Search for the cell housing the specified text and yield its [x, y] center coordinate. 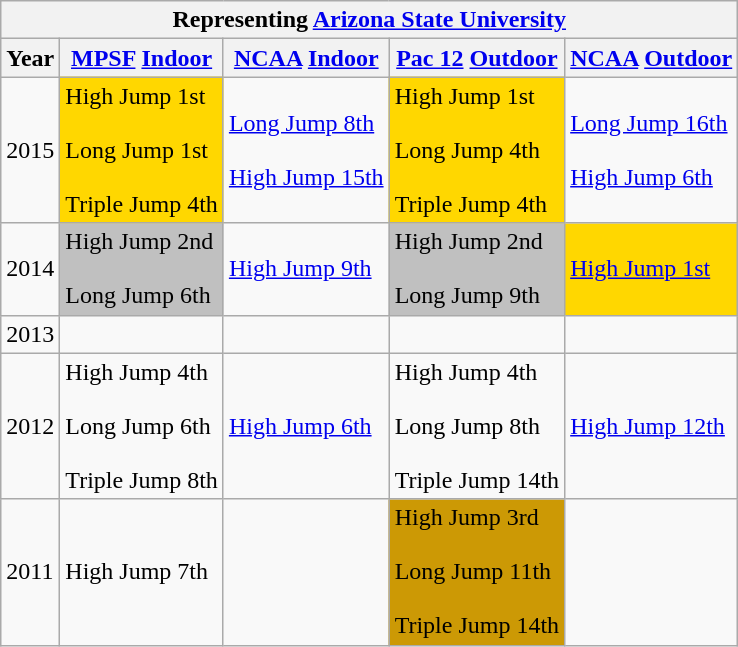
Pac 12 Outdoor [477, 58]
Long Jump 8thHigh Jump 15th [306, 150]
Year [30, 58]
NCAA Outdoor [652, 58]
2014 [30, 269]
High Jump 1st [652, 269]
2011 [30, 572]
High Jump 6th [306, 426]
High Jump 7th [142, 572]
High Jump 3rdLong Jump 11thTriple Jump 14th [477, 572]
High Jump 9th [306, 269]
High Jump 2ndLong Jump 9th [477, 269]
2013 [30, 334]
High Jump 1stLong Jump 4thTriple Jump 4th [477, 150]
2012 [30, 426]
High Jump 2ndLong Jump 6th [142, 269]
High Jump 12th [652, 426]
NCAA Indoor [306, 58]
Long Jump 16thHigh Jump 6th [652, 150]
MPSF Indoor [142, 58]
High Jump 4thLong Jump 8thTriple Jump 14th [477, 426]
2015 [30, 150]
Representing Arizona State University [370, 20]
High Jump 4thLong Jump 6thTriple Jump 8th [142, 426]
High Jump 1stLong Jump 1stTriple Jump 4th [142, 150]
